Extract the [x, y] coordinate from the center of the cell holding the provided text.  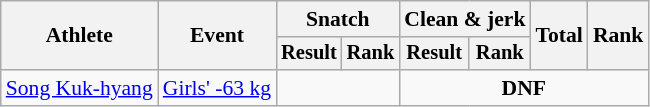
DNF [524, 88]
Athlete [80, 36]
Song Kuk-hyang [80, 88]
Total [558, 36]
Girls' -63 kg [217, 88]
Snatch [338, 19]
Clean & jerk [464, 19]
Event [217, 36]
